Output the (X, Y) coordinate of the center of the cell containing the given text.  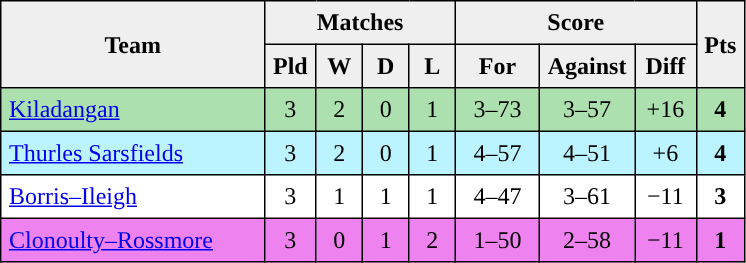
+16 (666, 110)
Clonoulty–Rossmore (133, 240)
Team (133, 44)
Matches (360, 23)
Against (586, 66)
Score (576, 23)
Thurles Sarsfields (133, 153)
Pts (720, 44)
Pld (290, 66)
Diff (666, 66)
Borris–Ileigh (133, 197)
2–58 (586, 240)
4–51 (586, 153)
4–47 (497, 197)
D (385, 66)
4–57 (497, 153)
3–73 (497, 110)
For (497, 66)
Kiladangan (133, 110)
W (339, 66)
1–50 (497, 240)
3–57 (586, 110)
+6 (666, 153)
3–61 (586, 197)
L (432, 66)
